Return the (x, y) coordinate for the center point of the cell that contains the specified text.  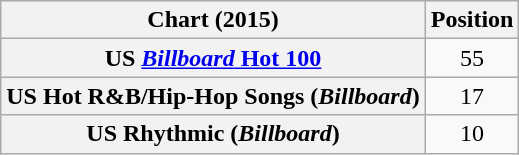
US Rhythmic (Billboard) (213, 134)
Position (472, 20)
55 (472, 58)
17 (472, 96)
Chart (2015) (213, 20)
US Hot R&B/Hip-Hop Songs (Billboard) (213, 96)
US Billboard Hot 100 (213, 58)
10 (472, 134)
